Determine the (X, Y) coordinate at the center of the cell enclosing the given text.  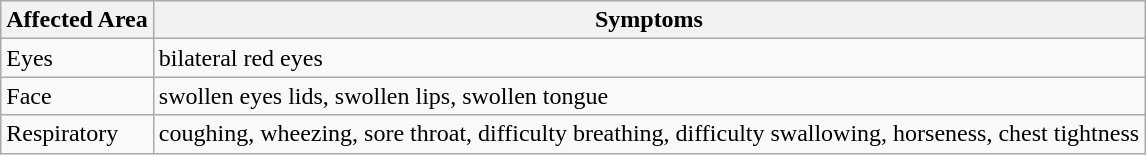
coughing, wheezing, sore throat, difficulty breathing, difficulty swallowing, horseness, chest tightness (648, 134)
swollen eyes lids, swollen lips, swollen tongue (648, 96)
Eyes (78, 58)
Face (78, 96)
bilateral red eyes (648, 58)
Symptoms (648, 20)
Respiratory (78, 134)
Affected Area (78, 20)
